Determine the (X, Y) coordinate at the center of the cell enclosing the given text.  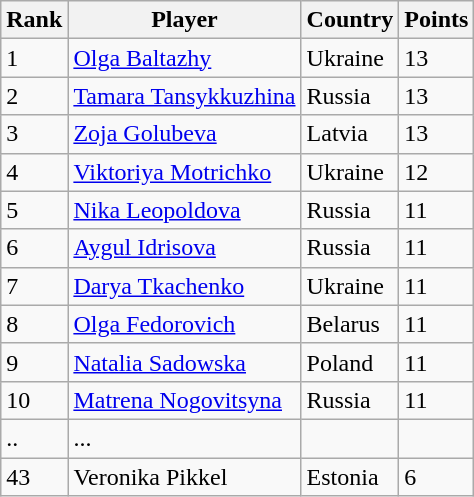
Veronika Pikkel (184, 477)
Zoja Golubeva (184, 134)
4 (34, 172)
Belarus (350, 324)
Darya Tkachenko (184, 286)
9 (34, 362)
Poland (350, 362)
3 (34, 134)
1 (34, 58)
2 (34, 96)
8 (34, 324)
43 (34, 477)
Points (436, 20)
Rank (34, 20)
Aygul Idrisova (184, 248)
10 (34, 400)
5 (34, 210)
Estonia (350, 477)
Olga Baltazhy (184, 58)
Viktoriya Motrichko (184, 172)
Nika Leopoldova (184, 210)
12 (436, 172)
Matrena Nogovitsyna (184, 400)
... (184, 438)
Natalia Sadowska (184, 362)
.. (34, 438)
Olga Fedorovich (184, 324)
7 (34, 286)
Latvia (350, 134)
Country (350, 20)
Player (184, 20)
Tamara Tansykkuzhina (184, 96)
